Determine the [X, Y] coordinate at the center of the cell enclosing the given text.  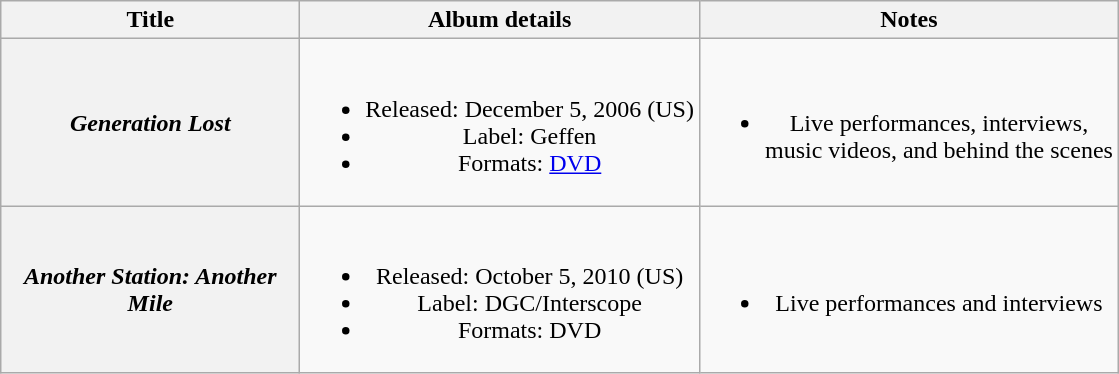
Album details [500, 20]
Live performances and interviews [908, 290]
Another Station: Another Mile [150, 290]
Released: October 5, 2010 (US)Label: DGC/InterscopeFormats: DVD [500, 290]
Live performances, interviews,music videos, and behind the scenes [908, 122]
Released: December 5, 2006 (US)Label: GeffenFormats: DVD [500, 122]
Notes [908, 20]
Generation Lost [150, 122]
Title [150, 20]
